Detect which cell encompasses the target text, then output its (x, y) center coordinate. 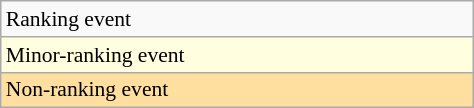
Non-ranking event (237, 90)
Minor-ranking event (237, 55)
Ranking event (237, 19)
